Find where the given text appears and provide that cell's center as (X, Y) coordinate. 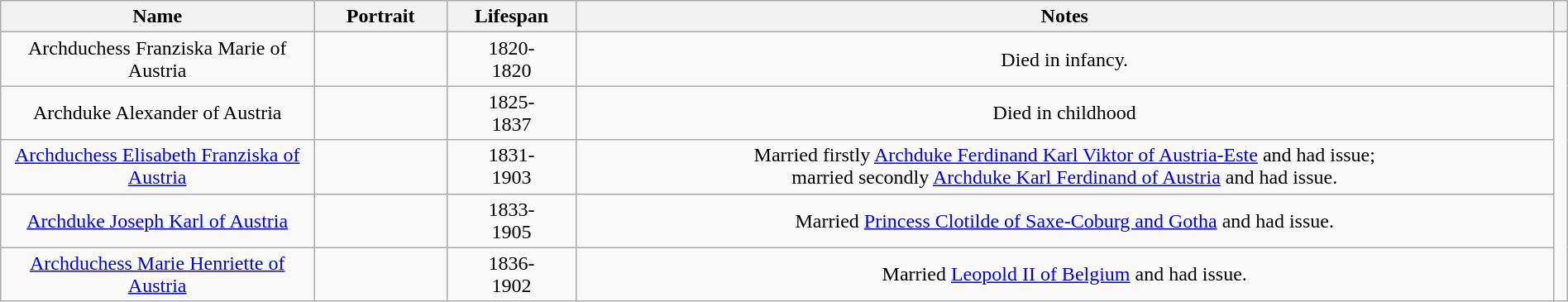
Notes (1064, 17)
Lifespan (512, 17)
Archduke Alexander of Austria (157, 113)
1831- 1903 (512, 167)
Married Princess Clotilde of Saxe-Coburg and Gotha and had issue. (1064, 220)
1833-1905 (512, 220)
Married firstly Archduke Ferdinand Karl Viktor of Austria-Este and had issue;married secondly Archduke Karl Ferdinand of Austria and had issue. (1064, 167)
Died in childhood (1064, 113)
1825-1837 (512, 113)
Name (157, 17)
Archduke Joseph Karl of Austria (157, 220)
Died in infancy. (1064, 60)
Married Leopold II of Belgium and had issue. (1064, 275)
Archduchess Franziska Marie of Austria (157, 60)
1836-1902 (512, 275)
Portrait (380, 17)
Archduchess Marie Henriette of Austria (157, 275)
Archduchess Elisabeth Franziska of Austria (157, 167)
1820-1820 (512, 60)
